Extract the [x, y] coordinate from the center of the cell holding the provided text.  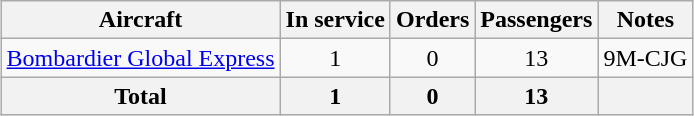
Orders [432, 20]
9M-CJG [646, 58]
Total [140, 96]
Bombardier Global Express [140, 58]
Aircraft [140, 20]
Passengers [536, 20]
In service [335, 20]
Notes [646, 20]
